Provide the (X, Y) coordinate of the cell's center where the given text is located.  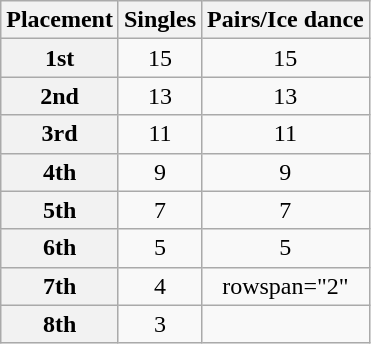
3rd (60, 134)
2nd (60, 96)
4th (60, 172)
3 (160, 324)
8th (60, 324)
1st (60, 58)
7th (60, 286)
5th (60, 210)
Singles (160, 20)
rowspan="2" (286, 286)
Placement (60, 20)
6th (60, 248)
4 (160, 286)
Pairs/Ice dance (286, 20)
